For the text-containing cell, return its midpoint in (X, Y) coordinate format. 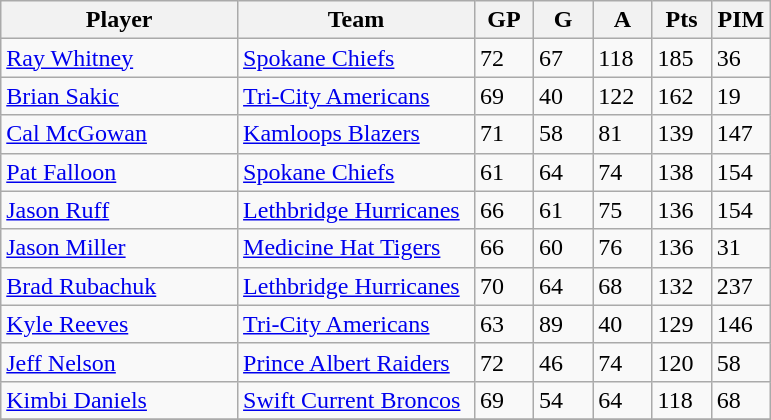
Prince Albert Raiders (356, 362)
89 (564, 324)
139 (682, 134)
Brian Sakic (120, 96)
70 (504, 286)
Jason Miller (120, 248)
81 (622, 134)
Pts (682, 20)
31 (740, 248)
A (622, 20)
Kamloops Blazers (356, 134)
Jason Ruff (120, 210)
71 (504, 134)
Jeff Nelson (120, 362)
Kimbi Daniels (120, 400)
120 (682, 362)
Team (356, 20)
PIM (740, 20)
Medicine Hat Tigers (356, 248)
129 (682, 324)
46 (564, 362)
19 (740, 96)
122 (622, 96)
185 (682, 58)
75 (622, 210)
237 (740, 286)
76 (622, 248)
67 (564, 58)
Ray Whitney (120, 58)
60 (564, 248)
54 (564, 400)
132 (682, 286)
146 (740, 324)
Brad Rubachuk (120, 286)
147 (740, 134)
138 (682, 172)
G (564, 20)
Swift Current Broncos (356, 400)
Player (120, 20)
Kyle Reeves (120, 324)
36 (740, 58)
GP (504, 20)
162 (682, 96)
Pat Falloon (120, 172)
Cal McGowan (120, 134)
63 (504, 324)
